Locate the cell with the specified text and output its (x, y) center coordinate. 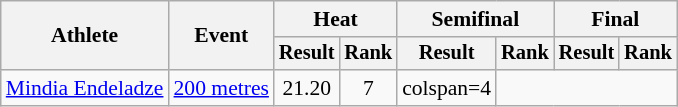
200 metres (222, 88)
Athlete (85, 36)
Event (222, 36)
Heat (336, 19)
7 (368, 88)
Semifinal (476, 19)
21.20 (307, 88)
colspan=4 (446, 88)
Mindia Endeladze (85, 88)
Final (616, 19)
